Output the (X, Y) coordinate of the center of the cell containing the given text.  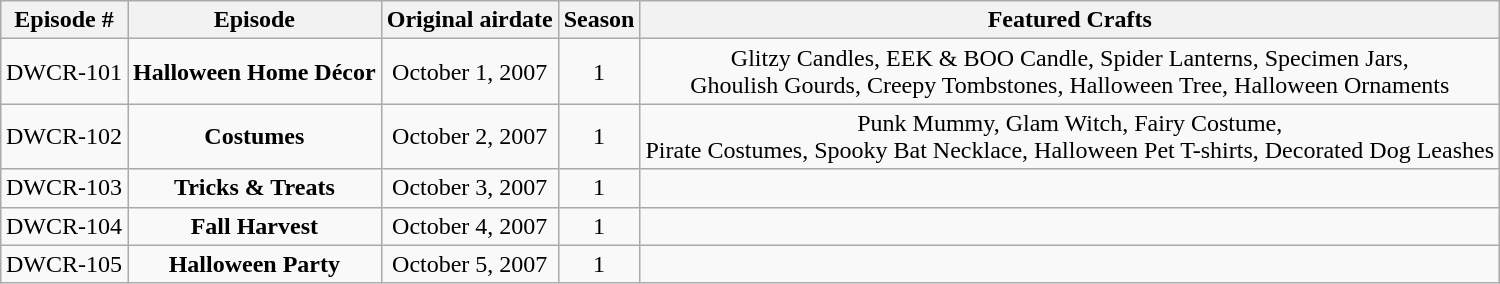
Glitzy Candles, EEK & BOO Candle, Spider Lanterns, Specimen Jars,Ghoulish Gourds, Creepy Tombstones, Halloween Tree, Halloween Ornaments (1070, 72)
DWCR-103 (64, 188)
DWCR-105 (64, 264)
October 2, 2007 (470, 136)
October 4, 2007 (470, 226)
Episode # (64, 20)
Halloween Home Décor (255, 72)
Fall Harvest (255, 226)
DWCR-101 (64, 72)
Featured Crafts (1070, 20)
October 1, 2007 (470, 72)
DWCR-104 (64, 226)
Original airdate (470, 20)
Costumes (255, 136)
Episode (255, 20)
Halloween Party (255, 264)
October 3, 2007 (470, 188)
DWCR-102 (64, 136)
Punk Mummy, Glam Witch, Fairy Costume,Pirate Costumes, Spooky Bat Necklace, Halloween Pet T-shirts, Decorated Dog Leashes (1070, 136)
October 5, 2007 (470, 264)
Tricks & Treats (255, 188)
Season (599, 20)
